Capture the cell that displays the provided text and extract its (X, Y) central coordinate. 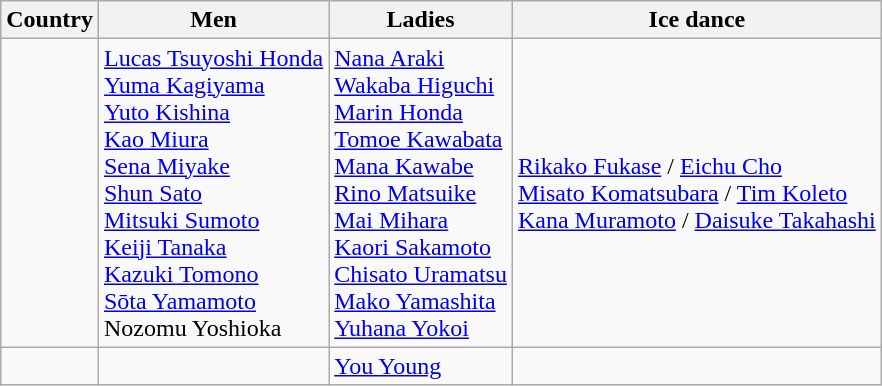
Ladies (421, 20)
Ice dance (696, 20)
Nana ArakiWakaba HiguchiMarin HondaTomoe KawabataMana KawabeRino MatsuikeMai MiharaKaori SakamotoChisato UramatsuMako YamashitaYuhana Yokoi (421, 193)
Country (50, 20)
You Young (421, 366)
Lucas Tsuyoshi HondaYuma KagiyamaYuto KishinaKao MiuraSena MiyakeShun SatoMitsuki SumotoKeiji TanakaKazuki TomonoSōta YamamotoNozomu Yoshioka (213, 193)
Men (213, 20)
Rikako Fukase / Eichu ChoMisato Komatsubara / Tim KoletoKana Muramoto / Daisuke Takahashi (696, 193)
